Capture the cell that displays the provided text and extract its (X, Y) central coordinate. 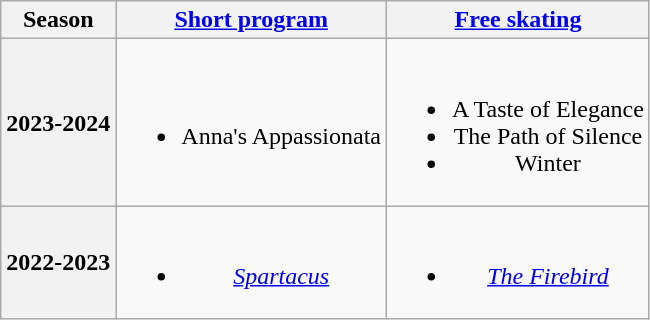
2023-2024 (58, 122)
Season (58, 20)
Anna's Appassionata (252, 122)
Free skating (518, 20)
2022-2023 (58, 262)
A Taste of EleganceThe Path of Silence Winter (518, 122)
Short program (252, 20)
The Firebird (518, 262)
Spartacus (252, 262)
